From the cell containing the given text, extract its center point as [X, Y] coordinate. 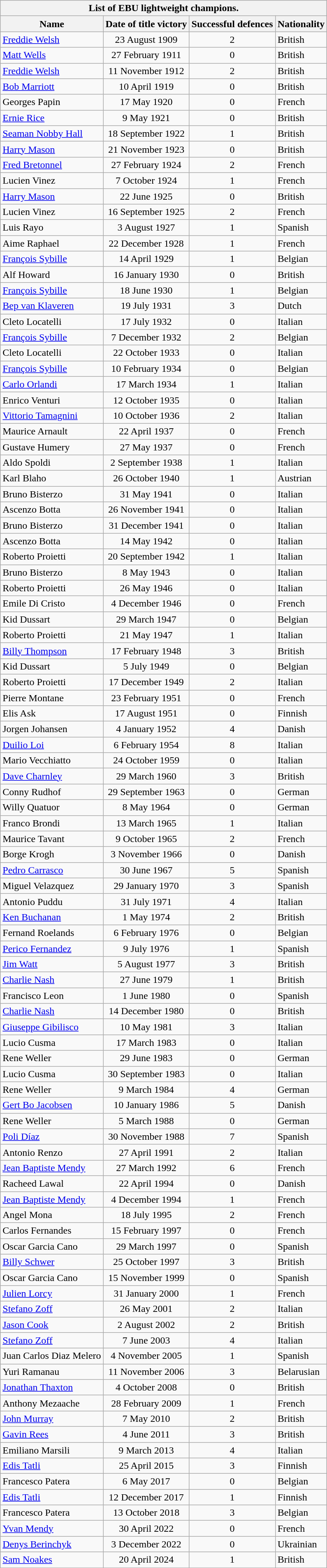
Elis Ask [52, 714]
17 May 1920 [146, 102]
20 April 2024 [146, 1560]
Borge Krogh [52, 854]
Maurice Tavant [52, 839]
5 March 1988 [146, 1121]
Sam Noakes [52, 1560]
22 October 1933 [146, 353]
12 October 1935 [146, 400]
29 June 1983 [146, 1058]
Billy Thompson [52, 651]
10 May 1981 [146, 1027]
Julien Lorcy [52, 1293]
14 April 1929 [146, 259]
23 February 1951 [146, 698]
John Murray [52, 1419]
4 November 2005 [146, 1356]
14 May 1942 [146, 541]
25 October 1997 [146, 1262]
13 March 1965 [146, 823]
10 February 1934 [146, 369]
Giuseppe Gibilisco [52, 1027]
Aime Raphael [52, 243]
29 March 1947 [146, 619]
Billy Schwer [52, 1262]
13 October 2018 [146, 1513]
29 January 1970 [146, 886]
31 December 1941 [146, 525]
26 October 1940 [146, 478]
Enrico Venturi [52, 400]
Miguel Velazquez [52, 886]
Bep van Klaveren [52, 306]
29 September 1963 [146, 792]
Ukrainian [301, 1544]
6 February 1954 [146, 745]
List of EBU lightweight champions. [164, 8]
Fernand Roelands [52, 933]
8 [232, 745]
11 November 2006 [146, 1372]
Carlo Orlandi [52, 384]
Georges Papin [52, 102]
22 June 1925 [146, 196]
Mario Vecchiatto [52, 761]
14 December 1980 [146, 1011]
Name [52, 24]
6 February 1976 [146, 933]
9 March 2013 [146, 1450]
17 March 1934 [146, 384]
Karl Blaho [52, 478]
26 May 1946 [146, 588]
17 February 1948 [146, 651]
8 May 1964 [146, 807]
12 December 2017 [146, 1497]
2 September 1938 [146, 463]
18 June 1930 [146, 290]
21 May 1947 [146, 635]
Francisco Leon [52, 996]
Belarusian [301, 1372]
Seaman Nobby Hall [52, 133]
5 August 1977 [146, 964]
Successful defences [232, 24]
30 September 1983 [146, 1074]
23 August 1909 [146, 40]
Vittorio Tamagnini [52, 415]
Fred Bretonnel [52, 165]
2 August 2002 [146, 1325]
Racheed Lawal [52, 1183]
Juan Carlos Diaz Melero [52, 1356]
9 October 1965 [146, 839]
17 August 1951 [146, 714]
27 May 1937 [146, 447]
Poli Díaz [52, 1136]
Date of title victory [146, 24]
9 July 1976 [146, 948]
15 November 1999 [146, 1278]
19 July 1931 [146, 306]
27 March 1992 [146, 1168]
Ken Buchanan [52, 917]
Gustave Humery [52, 447]
Antonio Puddu [52, 901]
Angel Mona [52, 1215]
31 January 2000 [146, 1293]
Bob Marriott [52, 86]
3 December 2022 [146, 1544]
Gavin Rees [52, 1434]
Emile Di Cristo [52, 604]
27 February 1911 [146, 55]
17 July 1932 [146, 322]
Conny Rudhof [52, 792]
Jorgen Johansen [52, 729]
Jason Cook [52, 1325]
31 July 1971 [146, 901]
27 June 1979 [146, 980]
4 October 2008 [146, 1387]
30 November 1988 [146, 1136]
25 April 2015 [146, 1466]
Maurice Arnault [52, 431]
6 May 2017 [146, 1482]
Perico Fernandez [52, 948]
Aldo Spoldi [52, 463]
Nationality [301, 24]
11 November 1912 [146, 71]
26 November 1941 [146, 510]
24 October 1959 [146, 761]
10 October 1936 [146, 415]
28 February 2009 [146, 1403]
1 June 1980 [146, 996]
Yvan Mendy [52, 1528]
9 May 1921 [146, 118]
Pedro Carrasco [52, 870]
27 April 1991 [146, 1152]
Duilio Loi [52, 745]
Anthony Mezaache [52, 1403]
29 March 1997 [146, 1246]
21 November 1923 [146, 149]
30 June 1967 [146, 870]
Carlos Fernandes [52, 1231]
Dave Charnley [52, 776]
Jim Watt [52, 964]
16 September 1925 [146, 212]
22 December 1928 [146, 243]
6 [232, 1168]
Luis Rayo [52, 228]
15 February 1997 [146, 1231]
7 December 1932 [146, 337]
27 February 1924 [146, 165]
17 December 1949 [146, 682]
10 April 1919 [146, 86]
31 May 1941 [146, 494]
7 October 1924 [146, 180]
18 September 1922 [146, 133]
Ernie Rice [52, 118]
Austrian [301, 478]
20 September 1942 [146, 557]
5 July 1949 [146, 666]
16 January 1930 [146, 275]
Emiliano Marsili [52, 1450]
Jonathan Thaxton [52, 1387]
17 March 1983 [146, 1043]
3 August 1927 [146, 228]
Gert Bo Jacobsen [52, 1105]
9 March 1984 [146, 1090]
4 June 2011 [146, 1434]
Yuri Ramanau [52, 1372]
Denys Berinchyk [52, 1544]
7 May 2010 [146, 1419]
4 December 1946 [146, 604]
8 May 1943 [146, 572]
10 January 1986 [146, 1105]
Franco Brondi [52, 823]
1 May 1974 [146, 917]
18 July 1995 [146, 1215]
22 April 1994 [146, 1183]
Antonio Renzo [52, 1152]
Pierre Montane [52, 698]
29 March 1960 [146, 776]
26 May 2001 [146, 1309]
Matt Wells [52, 55]
7 June 2003 [146, 1340]
Willy Quatuor [52, 807]
30 April 2022 [146, 1528]
3 November 1966 [146, 854]
22 April 1937 [146, 431]
Dutch [301, 306]
7 [232, 1136]
Alf Howard [52, 275]
4 January 1952 [146, 729]
4 December 1994 [146, 1199]
